Output the (x, y) coordinate of the center of the cell containing the given text.  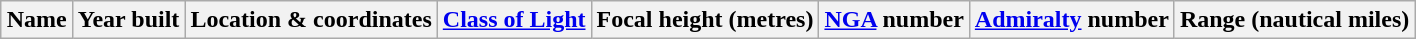
Admiralty number (1072, 20)
Focal height (metres) (705, 20)
Year built (128, 20)
Name (36, 20)
NGA number (894, 20)
Location & coordinates (311, 20)
Range (nautical miles) (1294, 20)
Class of Light (514, 20)
